Capture the cell that displays the provided text and extract its (X, Y) central coordinate. 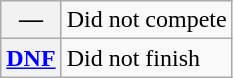
DNF (31, 58)
Did not compete (146, 20)
Did not finish (146, 58)
— (31, 20)
